Scan for the cell matching the given text and deliver its [x, y] coordinate at center. 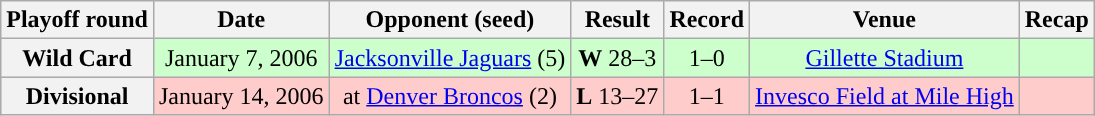
1–0 [707, 58]
Invesco Field at Mile High [885, 96]
Date [241, 20]
January 7, 2006 [241, 58]
Result [618, 20]
at Denver Broncos (2) [450, 96]
Gillette Stadium [885, 58]
Opponent (seed) [450, 20]
Wild Card [78, 58]
Divisional [78, 96]
1–1 [707, 96]
Recap [1056, 20]
L 13–27 [618, 96]
Record [707, 20]
Playoff round [78, 20]
Venue [885, 20]
W 28–3 [618, 58]
January 14, 2006 [241, 96]
Jacksonville Jaguars (5) [450, 58]
